Return the (X, Y) coordinate for the center point of the cell that contains the specified text.  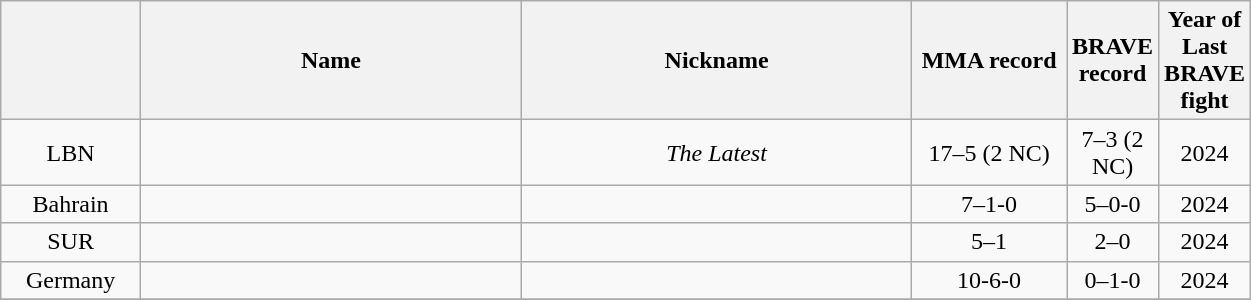
0–1-0 (1113, 280)
Nickname (716, 60)
MMA record (990, 60)
7–1-0 (990, 204)
Bahrain (71, 204)
5–1 (990, 242)
BRAVE record (1113, 60)
17–5 (2 NC) (990, 152)
SUR (71, 242)
5–0-0 (1113, 204)
7–3 (2 NC) (1113, 152)
Year of Last BRAVE fight (1205, 60)
Name (330, 60)
2–0 (1113, 242)
10-6-0 (990, 280)
Germany (71, 280)
The Latest (716, 152)
LBN (71, 152)
